Find where the given text appears and provide that cell's center as [X, Y] coordinate. 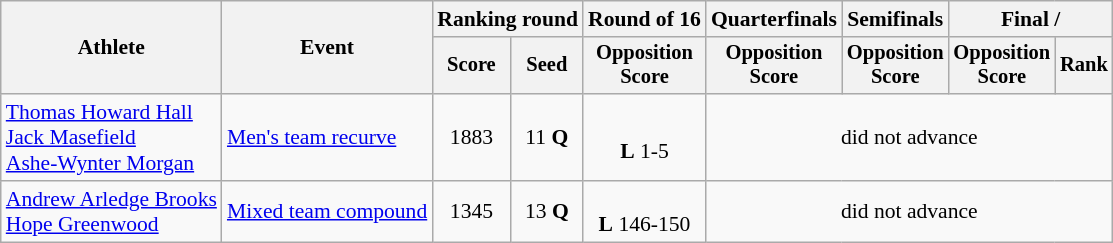
Quarterfinals [774, 19]
Ranking round [508, 19]
1883 [471, 138]
L 146-150 [644, 212]
Event [327, 48]
Round of 16 [644, 19]
Semifinals [896, 19]
Thomas Howard Hall Jack Masefield Ashe-Wynter Morgan [112, 138]
Rank [1084, 66]
1345 [471, 212]
Final / [1031, 19]
Mixed team compound [327, 212]
13 Q [547, 212]
Score [471, 66]
Seed [547, 66]
Andrew Arledge Brooks Hope Greenwood [112, 212]
Men's team recurve [327, 138]
L 1-5 [644, 138]
Athlete [112, 48]
11 Q [547, 138]
